Scan for the cell matching the given text and deliver its [x, y] coordinate at center. 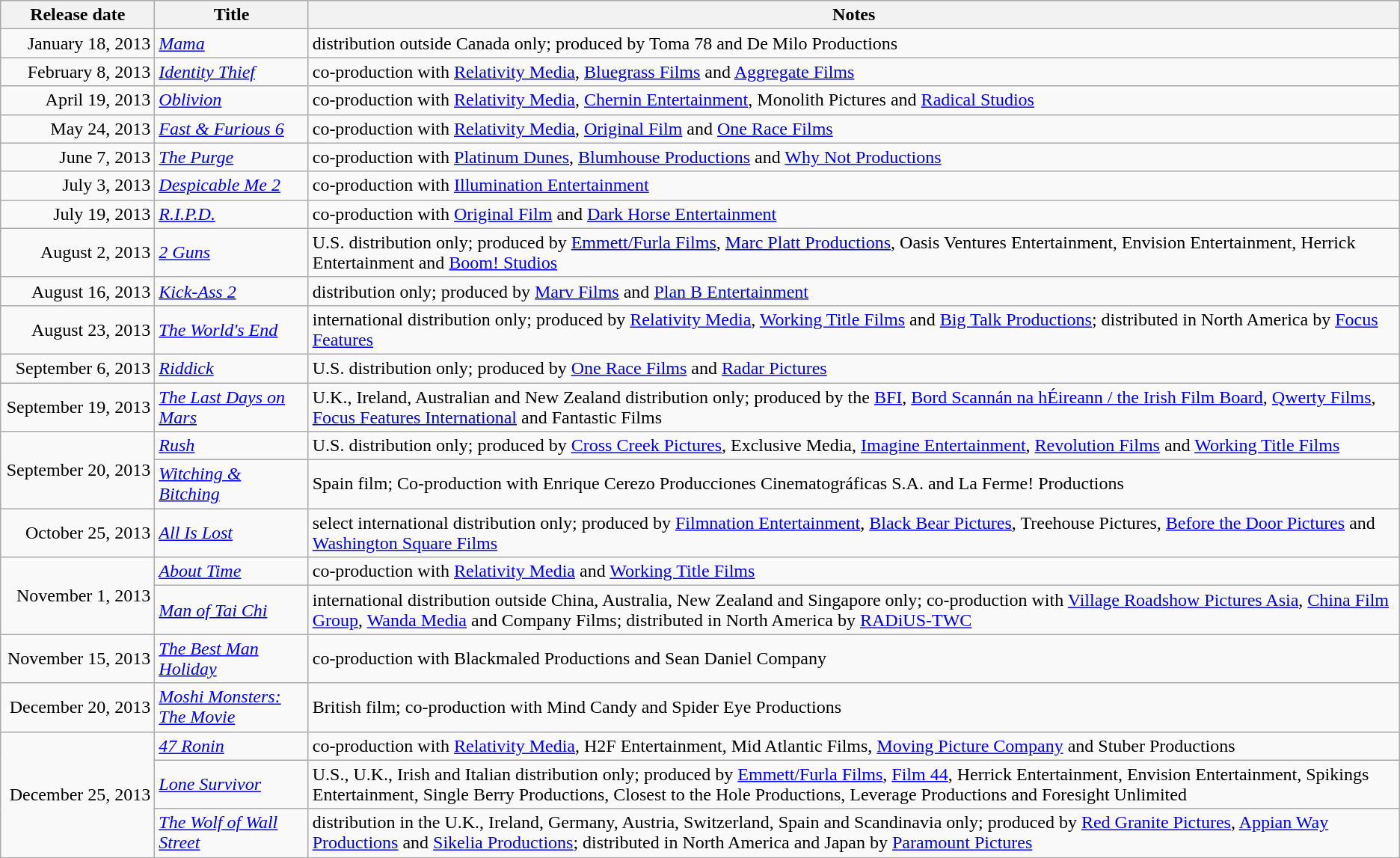
distribution outside Canada only; produced by Toma 78 and De Milo Productions [854, 43]
co-production with Relativity Media, Bluegrass Films and Aggregate Films [854, 72]
Spain film; Co-production with Enrique Cerezo Producciones Cinematográficas S.A. and La Ferme! Productions [854, 485]
distribution only; produced by Marv Films and Plan B Entertainment [854, 291]
June 7, 2013 [78, 157]
The Last Days on Mars [232, 407]
Identity Thief [232, 72]
co-production with Illumination Entertainment [854, 186]
July 19, 2013 [78, 214]
Kick-Ass 2 [232, 291]
December 25, 2013 [78, 794]
co-production with Relativity Media, Original Film and One Race Films [854, 129]
The World's End [232, 329]
co-production with Blackmaled Productions and Sean Daniel Company [854, 658]
Lone Survivor [232, 784]
September 20, 2013 [78, 470]
About Time [232, 572]
February 8, 2013 [78, 72]
August 2, 2013 [78, 253]
U.S. distribution only; produced by Cross Creek Pictures, Exclusive Media, Imagine Entertainment, Revolution Films and Working Title Films [854, 446]
November 15, 2013 [78, 658]
October 25, 2013 [78, 533]
R.I.P.D. [232, 214]
Witching & Bitching [232, 485]
Mama [232, 43]
U.S. distribution only; produced by One Race Films and Radar Pictures [854, 368]
January 18, 2013 [78, 43]
The Wolf of Wall Street [232, 833]
2 Guns [232, 253]
November 1, 2013 [78, 595]
Release date [78, 15]
All Is Lost [232, 533]
Title [232, 15]
Oblivion [232, 100]
Rush [232, 446]
September 6, 2013 [78, 368]
September 19, 2013 [78, 407]
April 19, 2013 [78, 100]
Despicable Me 2 [232, 186]
co-production with Platinum Dunes, Blumhouse Productions and Why Not Productions [854, 157]
August 23, 2013 [78, 329]
co-production with Relativity Media, Chernin Entertainment, Monolith Pictures and Radical Studios [854, 100]
August 16, 2013 [78, 291]
co-production with Relativity Media and Working Title Films [854, 572]
Man of Tai Chi [232, 610]
December 20, 2013 [78, 708]
Fast & Furious 6 [232, 129]
May 24, 2013 [78, 129]
Riddick [232, 368]
co-production with Relativity Media, H2F Entertainment, Mid Atlantic Films, Moving Picture Company and Stuber Productions [854, 746]
Moshi Monsters: The Movie [232, 708]
The Purge [232, 157]
July 3, 2013 [78, 186]
47 Ronin [232, 746]
Notes [854, 15]
The Best Man Holiday [232, 658]
co-production with Original Film and Dark Horse Entertainment [854, 214]
British film; co-production with Mind Candy and Spider Eye Productions [854, 708]
